Search for the cell housing the specified text and yield its (X, Y) center coordinate. 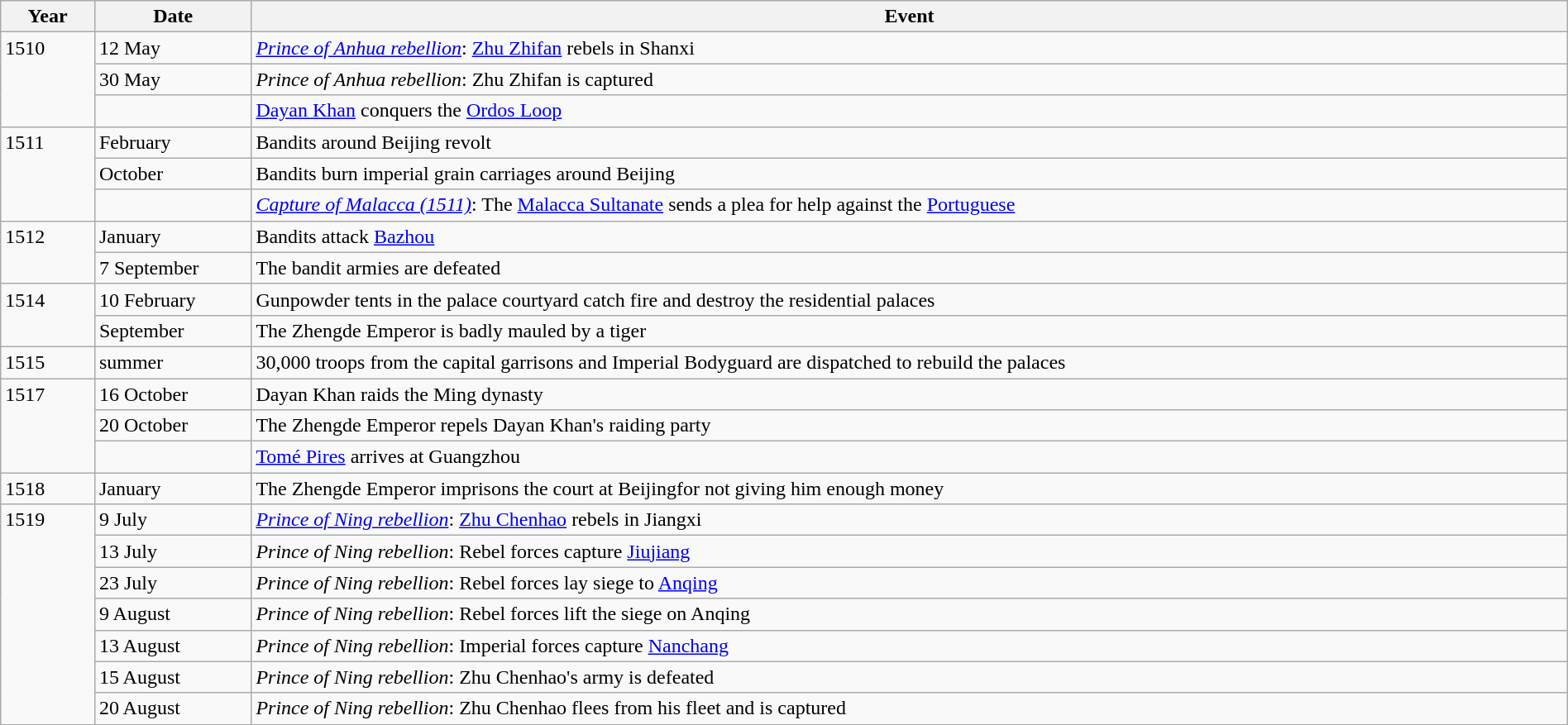
13 July (172, 551)
Bandits around Beijing revolt (910, 142)
7 September (172, 268)
30 May (172, 79)
9 July (172, 520)
Prince of Ning rebellion: Rebel forces lay siege to Anqing (910, 583)
Year (48, 17)
13 August (172, 646)
The bandit armies are defeated (910, 268)
1518 (48, 489)
Event (910, 17)
Dayan Khan conquers the Ordos Loop (910, 111)
1512 (48, 252)
Dayan Khan raids the Ming dynasty (910, 394)
10 February (172, 299)
1514 (48, 315)
16 October (172, 394)
Bandits burn imperial grain carriages around Beijing (910, 174)
12 May (172, 48)
Date (172, 17)
Prince of Ning rebellion: Zhu Chenhao flees from his fleet and is captured (910, 708)
Prince of Anhua rebellion: Zhu Zhifan rebels in Shanxi (910, 48)
Bandits attack Bazhou (910, 236)
The Zhengde Emperor repels Dayan Khan's raiding party (910, 426)
Prince of Anhua rebellion: Zhu Zhifan is captured (910, 79)
Tomé Pires arrives at Guangzhou (910, 457)
1519 (48, 614)
Prince of Ning rebellion: Imperial forces capture Nanchang (910, 646)
9 August (172, 614)
20 August (172, 708)
summer (172, 362)
The Zhengde Emperor imprisons the court at Beijingfor not giving him enough money (910, 489)
February (172, 142)
Prince of Ning rebellion: Rebel forces lift the siege on Anqing (910, 614)
Gunpowder tents in the palace courtyard catch fire and destroy the residential palaces (910, 299)
1511 (48, 174)
Prince of Ning rebellion: Zhu Chenhao rebels in Jiangxi (910, 520)
October (172, 174)
23 July (172, 583)
Prince of Ning rebellion: Rebel forces capture Jiujiang (910, 551)
30,000 troops from the capital garrisons and Imperial Bodyguard are dispatched to rebuild the palaces (910, 362)
1510 (48, 79)
1515 (48, 362)
September (172, 331)
1517 (48, 426)
The Zhengde Emperor is badly mauled by a tiger (910, 331)
Capture of Malacca (1511): The Malacca Sultanate sends a plea for help against the Portuguese (910, 205)
20 October (172, 426)
15 August (172, 677)
Prince of Ning rebellion: Zhu Chenhao's army is defeated (910, 677)
